Search for the cell housing the specified text and yield its [x, y] center coordinate. 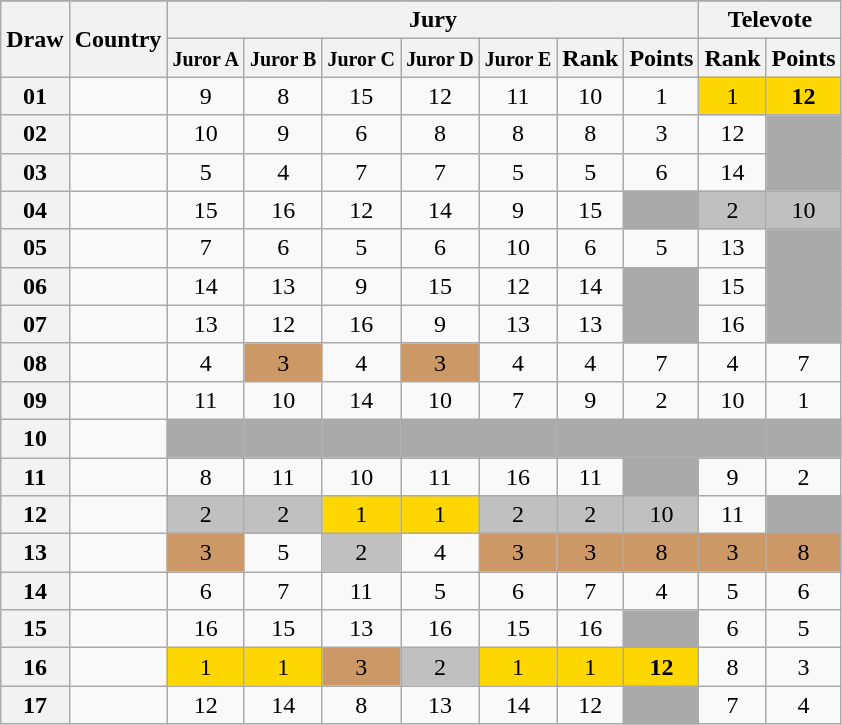
Country [118, 39]
03 [35, 172]
01 [35, 96]
Juror E [518, 58]
05 [35, 248]
Juror A [206, 58]
Jury [433, 20]
06 [35, 286]
07 [35, 324]
08 [35, 362]
17 [35, 705]
Draw [35, 39]
Juror B [283, 58]
04 [35, 210]
Juror D [440, 58]
Televote [770, 20]
02 [35, 134]
09 [35, 400]
Juror C [362, 58]
